Return the (x, y) coordinate for the center point of the cell that contains the specified text.  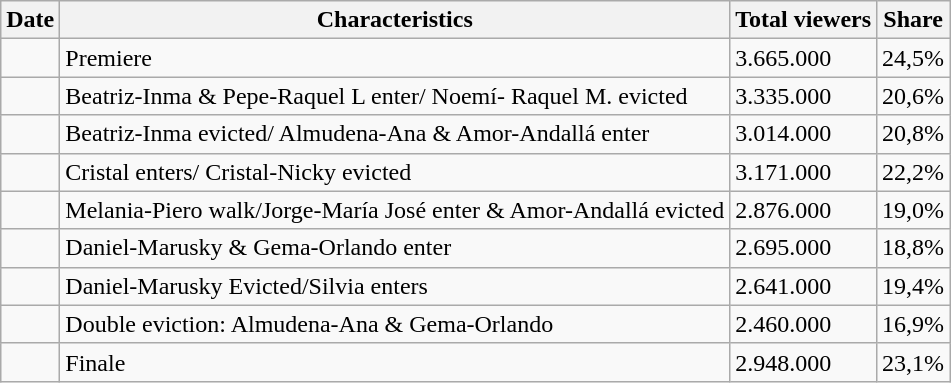
16,9% (914, 324)
Total viewers (804, 20)
22,2% (914, 172)
Daniel-Marusky & Gema-Orlando enter (395, 248)
19,4% (914, 286)
3.335.000 (804, 96)
Beatriz-Inma & Pepe-Raquel L enter/ Noemí- Raquel M. evicted (395, 96)
3.665.000 (804, 58)
Melania-Piero walk/Jorge-María José enter & Amor-Andallá evicted (395, 210)
20,6% (914, 96)
2.641.000 (804, 286)
2.876.000 (804, 210)
Finale (395, 362)
20,8% (914, 134)
18,8% (914, 248)
2.948.000 (804, 362)
24,5% (914, 58)
3.014.000 (804, 134)
19,0% (914, 210)
Characteristics (395, 20)
Share (914, 20)
Cristal enters/ Cristal-Nicky evicted (395, 172)
Beatriz-Inma evicted/ Almudena-Ana & Amor-Andallá enter (395, 134)
3.171.000 (804, 172)
2.695.000 (804, 248)
Daniel-Marusky Evicted/Silvia enters (395, 286)
Premiere (395, 58)
23,1% (914, 362)
Double eviction: Almudena-Ana & Gema-Orlando (395, 324)
Date (30, 20)
2.460.000 (804, 324)
